Extract the [X, Y] coordinate from the center of the cell holding the provided text.  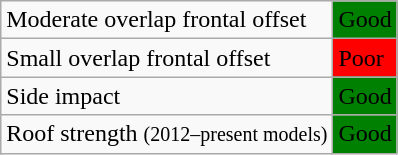
Roof strength (2012–present models) [167, 134]
Small overlap frontal offset [167, 58]
Side impact [167, 96]
Moderate overlap frontal offset [167, 20]
Poor [365, 58]
